Locate the cell with the specified text and output its (x, y) center coordinate. 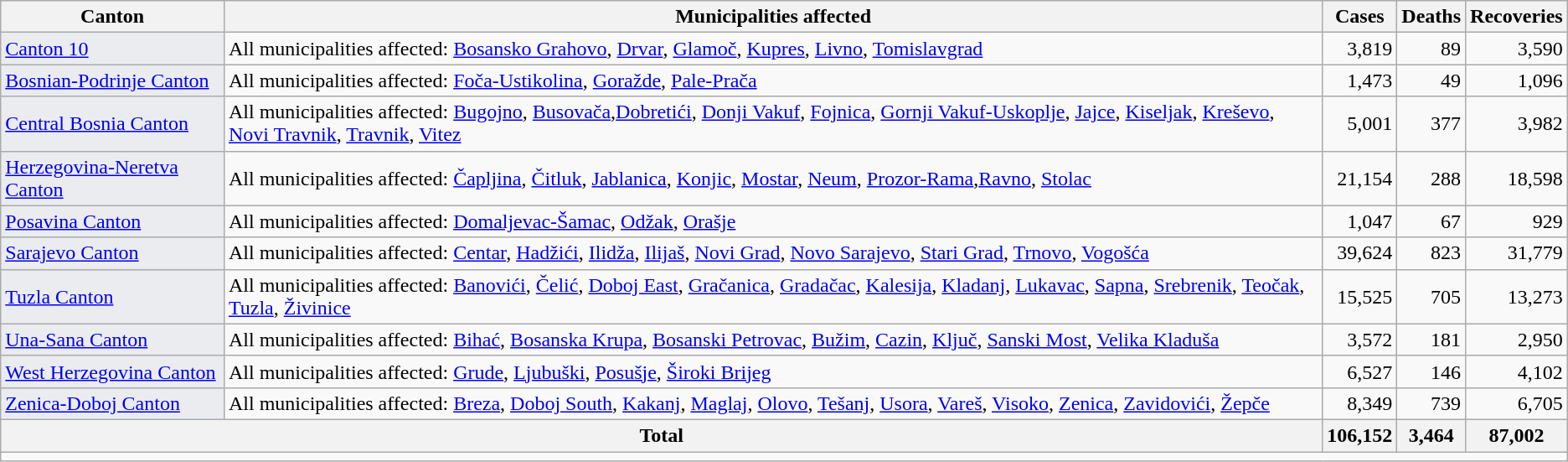
Cases (1360, 17)
49 (1431, 80)
West Herzegovina Canton (112, 371)
31,779 (1517, 253)
6,705 (1517, 403)
4,102 (1517, 371)
Sarajevo Canton (112, 253)
929 (1517, 221)
All municipalities affected: Grude, Ljubuški, Posušje, Široki Brijeg (772, 371)
3,590 (1517, 49)
823 (1431, 253)
1,047 (1360, 221)
All municipalities affected: Bihać, Bosanska Krupa, Bosanski Petrovac, Bužim, Cazin, Ključ, Sanski Most, Velika Kladuša (772, 340)
2,950 (1517, 340)
39,624 (1360, 253)
3,819 (1360, 49)
All municipalities affected: Bosansko Grahovo, Drvar, Glamoč, Kupres, Livno, Tomislavgrad (772, 49)
All municipalities affected: Domaljevac-Šamac, Odžak, Orašje (772, 221)
Posavina Canton (112, 221)
18,598 (1517, 178)
3,572 (1360, 340)
3,464 (1431, 435)
288 (1431, 178)
Deaths (1431, 17)
377 (1431, 124)
21,154 (1360, 178)
13,273 (1517, 297)
Herzegovina-Neretva Canton (112, 178)
106,152 (1360, 435)
146 (1431, 371)
Recoveries (1517, 17)
1,096 (1517, 80)
All municipalities affected: Foča-Ustikolina, Goražde, Pale-Prača (772, 80)
Central Bosnia Canton (112, 124)
All municipalities affected: Centar, Hadžići, Ilidža, Ilijaš, Novi Grad, Novo Sarajevo, Stari Grad, Trnovo, Vogošća (772, 253)
89 (1431, 49)
181 (1431, 340)
705 (1431, 297)
5,001 (1360, 124)
87,002 (1517, 435)
739 (1431, 403)
Bosnian-Podrinje Canton (112, 80)
67 (1431, 221)
All municipalities affected: Banovići, Čelić, Doboj East, Gračanica, Gradačac, Kalesija, Kladanj, Lukavac, Sapna, Srebrenik, Teočak, Tuzla, Živinice (772, 297)
Tuzla Canton (112, 297)
Una-Sana Canton (112, 340)
Municipalities affected (772, 17)
8,349 (1360, 403)
Canton 10 (112, 49)
Total (662, 435)
15,525 (1360, 297)
Zenica-Doboj Canton (112, 403)
1,473 (1360, 80)
All municipalities affected: Breza, Doboj South, Kakanj, Maglaj, Olovo, Tešanj, Usora, Vareš, Visoko, Zenica, Zavidovići, Žepče (772, 403)
6,527 (1360, 371)
All municipalities affected: Čapljina, Čitluk, Jablanica, Konjic, Mostar, Neum, Prozor-Rama,Ravno, Stolac (772, 178)
3,982 (1517, 124)
Canton (112, 17)
